Return the (x, y) coordinate for the center point of the cell that contains the specified text.  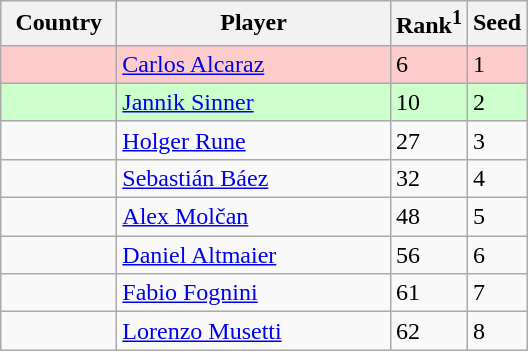
Rank1 (428, 24)
32 (428, 178)
Daniel Altmaier (254, 255)
4 (496, 178)
Seed (496, 24)
Jannik Sinner (254, 102)
2 (496, 102)
Country (59, 24)
3 (496, 140)
Carlos Alcaraz (254, 64)
7 (496, 293)
Alex Molčan (254, 217)
Player (254, 24)
Holger Rune (254, 140)
62 (428, 331)
Lorenzo Musetti (254, 331)
27 (428, 140)
48 (428, 217)
8 (496, 331)
10 (428, 102)
1 (496, 64)
61 (428, 293)
56 (428, 255)
Fabio Fognini (254, 293)
Sebastián Báez (254, 178)
5 (496, 217)
